Detect which cell encompasses the target text, then output its (x, y) center coordinate. 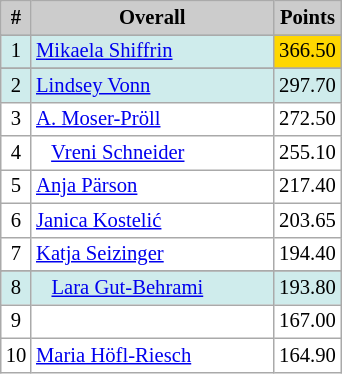
255.10 (307, 153)
Maria Höfl-Riesch (152, 355)
203.65 (307, 220)
164.90 (307, 355)
272.50 (307, 119)
5 (16, 186)
# (16, 17)
10 (16, 355)
Lara Gut-Behrami (152, 287)
6 (16, 220)
Overall (152, 17)
3 (16, 119)
Anja Pärson (152, 186)
Lindsey Vonn (152, 85)
A. Moser-Pröll (152, 119)
4 (16, 153)
193.80 (307, 287)
7 (16, 254)
2 (16, 85)
366.50 (307, 51)
Katja Seizinger (152, 254)
Mikaela Shiffrin (152, 51)
1 (16, 51)
217.40 (307, 186)
Points (307, 17)
194.40 (307, 254)
167.00 (307, 321)
Vreni Schneider (152, 153)
9 (16, 321)
8 (16, 287)
Janica Kostelić (152, 220)
297.70 (307, 85)
